Return [x, y] of the center of cell containing provided text 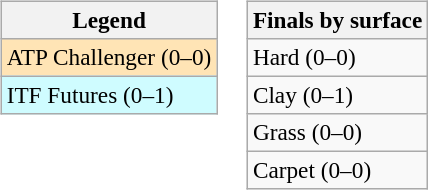
Finals by surface [337, 20]
ITF Futures (0–1) [108, 95]
Clay (0–1) [337, 95]
Hard (0–0) [337, 57]
Legend [108, 20]
Grass (0–0) [337, 133]
Carpet (0–0) [337, 171]
ATP Challenger (0–0) [108, 57]
